Output the (x, y) coordinate of the center of the cell containing the given text.  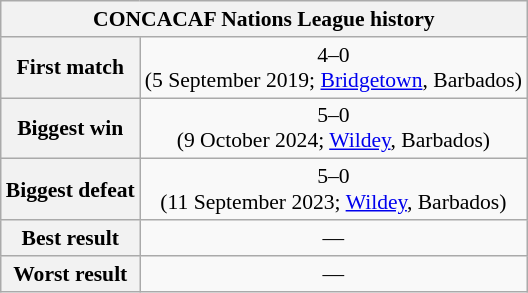
Worst result (70, 274)
Best result (70, 238)
4–0 (5 September 2019; Bridgetown, Barbados) (334, 68)
Biggest win (70, 128)
CONCACAF Nations League history (264, 19)
5–0 (11 September 2023; Wildey, Barbados) (334, 190)
First match (70, 68)
Biggest defeat (70, 190)
5–0 (9 October 2024; Wildey, Barbados) (334, 128)
